Determine the (x, y) coordinate at the center of the cell enclosing the given text.  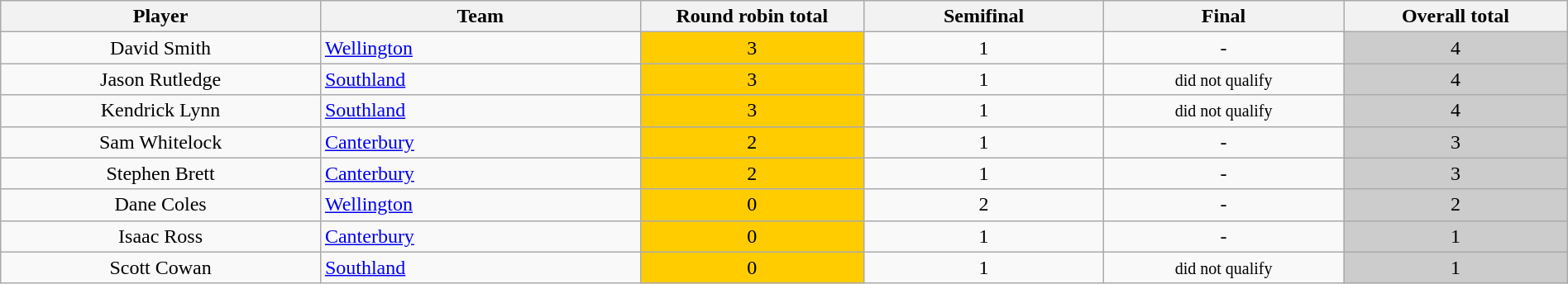
Jason Rutledge (160, 79)
Round robin total (753, 17)
David Smith (160, 48)
Stephen Brett (160, 173)
Sam Whitelock (160, 142)
Overall total (1456, 17)
Dane Coles (160, 205)
Isaac Ross (160, 236)
Team (480, 17)
Player (160, 17)
Scott Cowan (160, 267)
Semifinal (984, 17)
Final (1224, 17)
Kendrick Lynn (160, 111)
